For the text-containing cell, return its midpoint in (X, Y) coordinate format. 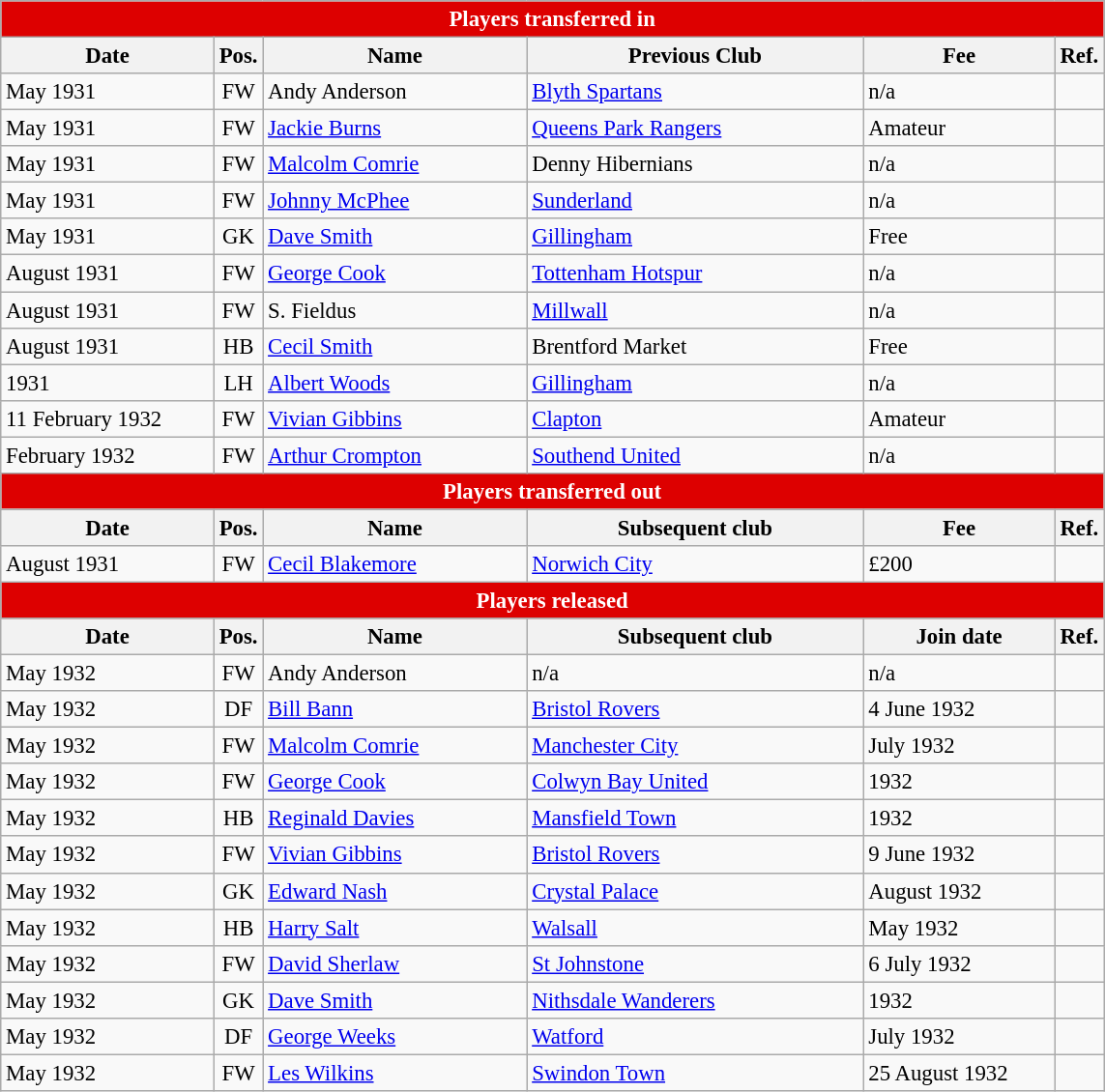
David Sherlaw (394, 963)
Reginald Davies (394, 819)
LH (238, 383)
February 1932 (108, 455)
Queens Park Rangers (695, 129)
Harry Salt (394, 928)
Blyth Spartans (695, 92)
9 June 1932 (959, 855)
Norwich City (695, 564)
4 June 1932 (959, 709)
Mansfield Town (695, 819)
Players released (553, 600)
Crystal Palace (695, 891)
Jackie Burns (394, 129)
Johnny McPhee (394, 201)
Manchester City (695, 746)
1931 (108, 383)
August 1932 (959, 891)
£200 (959, 564)
Bill Bann (394, 709)
St Johnstone (695, 963)
Nithsdale Wanderers (695, 1000)
George Weeks (394, 1037)
25 August 1932 (959, 1073)
Players transferred out (553, 492)
Clapton (695, 418)
Brentford Market (695, 346)
Millwall (695, 310)
Denny Hibernians (695, 164)
Tottenham Hotspur (695, 273)
Les Wilkins (394, 1073)
Players transferred in (553, 19)
Previous Club (695, 56)
Sunderland (695, 201)
Southend United (695, 455)
6 July 1932 (959, 963)
Arthur Crompton (394, 455)
Albert Woods (394, 383)
Watford (695, 1037)
S. Fieldus (394, 310)
Cecil Blakemore (394, 564)
Walsall (695, 928)
Edward Nash (394, 891)
Cecil Smith (394, 346)
Join date (959, 637)
11 February 1932 (108, 418)
Swindon Town (695, 1073)
Colwyn Bay United (695, 782)
